Determine the (x, y) coordinate at the center of the cell enclosing the given text.  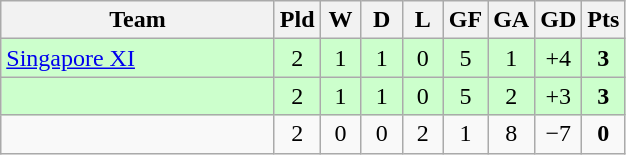
Singapore XI (138, 58)
8 (512, 134)
GA (512, 20)
Team (138, 20)
L (422, 20)
GD (558, 20)
GF (465, 20)
−7 (558, 134)
Pts (604, 20)
+3 (558, 96)
+4 (558, 58)
W (340, 20)
Pld (297, 20)
D (382, 20)
